Extract the [X, Y] coordinate from the center of the cell holding the provided text.  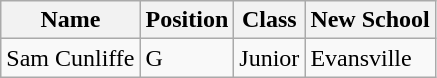
New School [370, 20]
Position [187, 20]
Junior [270, 58]
G [187, 58]
Sam Cunliffe [70, 58]
Name [70, 20]
Class [270, 20]
Evansville [370, 58]
